Detect which cell encompasses the target text, then output its [X, Y] center coordinate. 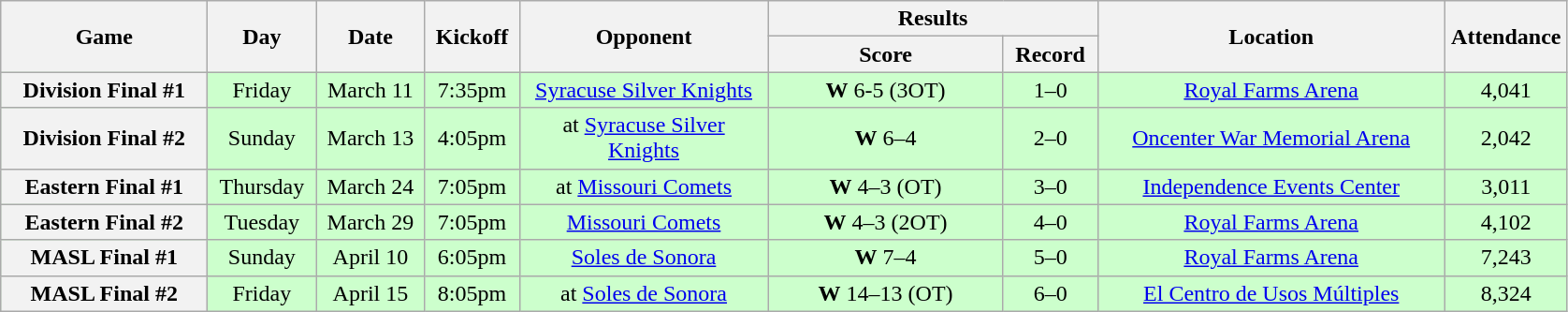
Division Final #1 [105, 90]
March 24 [370, 186]
4,041 [1506, 90]
2,042 [1506, 139]
4:05pm [472, 139]
W 14–13 (OT) [885, 293]
Opponent [644, 37]
at Missouri Comets [644, 186]
Division Final #2 [105, 139]
Missouri Comets [644, 222]
4,102 [1506, 222]
Thursday [262, 186]
at Soles de Sonora [644, 293]
1–0 [1050, 90]
Tuesday [262, 222]
at Syracuse Silver Knights [644, 139]
Independence Events Center [1270, 186]
8:05pm [472, 293]
El Centro de Usos Múltiples [1270, 293]
MASL Final #1 [105, 258]
5–0 [1050, 258]
April 15 [370, 293]
7:35pm [472, 90]
Score [885, 54]
Attendance [1506, 37]
W 6–4 [885, 139]
W 4–3 (2OT) [885, 222]
W 6-5 (3OT) [885, 90]
Oncenter War Memorial Arena [1270, 139]
2–0 [1050, 139]
8,324 [1506, 293]
4–0 [1050, 222]
6–0 [1050, 293]
6:05pm [472, 258]
Record [1050, 54]
Day [262, 37]
W 7–4 [885, 258]
March 29 [370, 222]
Date [370, 37]
Eastern Final #2 [105, 222]
Kickoff [472, 37]
Game [105, 37]
7,243 [1506, 258]
March 13 [370, 139]
Location [1270, 37]
W 4–3 (OT) [885, 186]
Results [933, 19]
April 10 [370, 258]
Soles de Sonora [644, 258]
3,011 [1506, 186]
MASL Final #2 [105, 293]
3–0 [1050, 186]
Syracuse Silver Knights [644, 90]
Eastern Final #1 [105, 186]
March 11 [370, 90]
